For the text-containing cell, return its midpoint in [x, y] coordinate format. 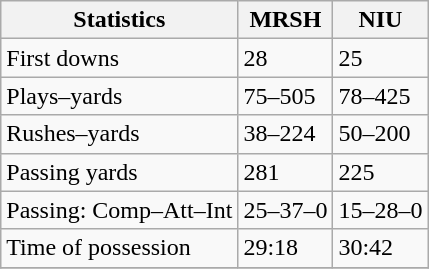
Rushes–yards [120, 134]
Plays–yards [120, 96]
38–224 [286, 134]
NIU [380, 20]
Passing yards [120, 172]
30:42 [380, 248]
78–425 [380, 96]
25–37–0 [286, 210]
28 [286, 58]
75–505 [286, 96]
MRSH [286, 20]
Time of possession [120, 248]
25 [380, 58]
15–28–0 [380, 210]
225 [380, 172]
Statistics [120, 20]
281 [286, 172]
29:18 [286, 248]
Passing: Comp–Att–Int [120, 210]
First downs [120, 58]
50–200 [380, 134]
